Find where the given text appears and provide that cell's center as (X, Y) coordinate. 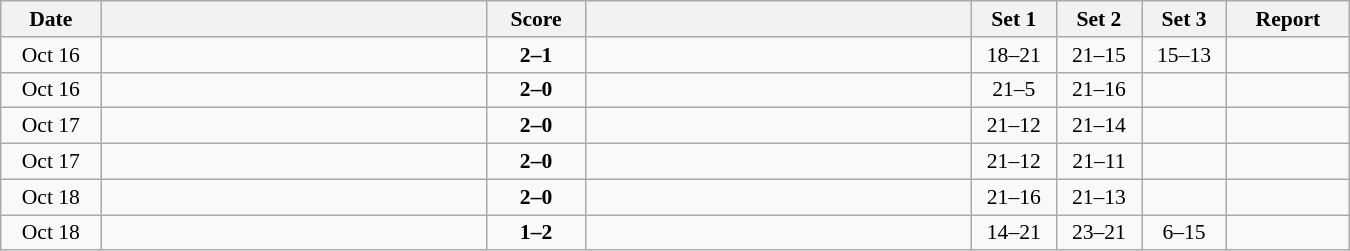
14–21 (1014, 233)
6–15 (1184, 233)
Score (536, 19)
Set 3 (1184, 19)
15–13 (1184, 55)
23–21 (1098, 233)
21–11 (1098, 162)
21–15 (1098, 55)
18–21 (1014, 55)
Report (1288, 19)
21–5 (1014, 90)
2–1 (536, 55)
Set 2 (1098, 19)
1–2 (536, 233)
Set 1 (1014, 19)
21–13 (1098, 197)
Date (51, 19)
21–14 (1098, 126)
